Find where the given text appears and provide that cell's center as [x, y] coordinate. 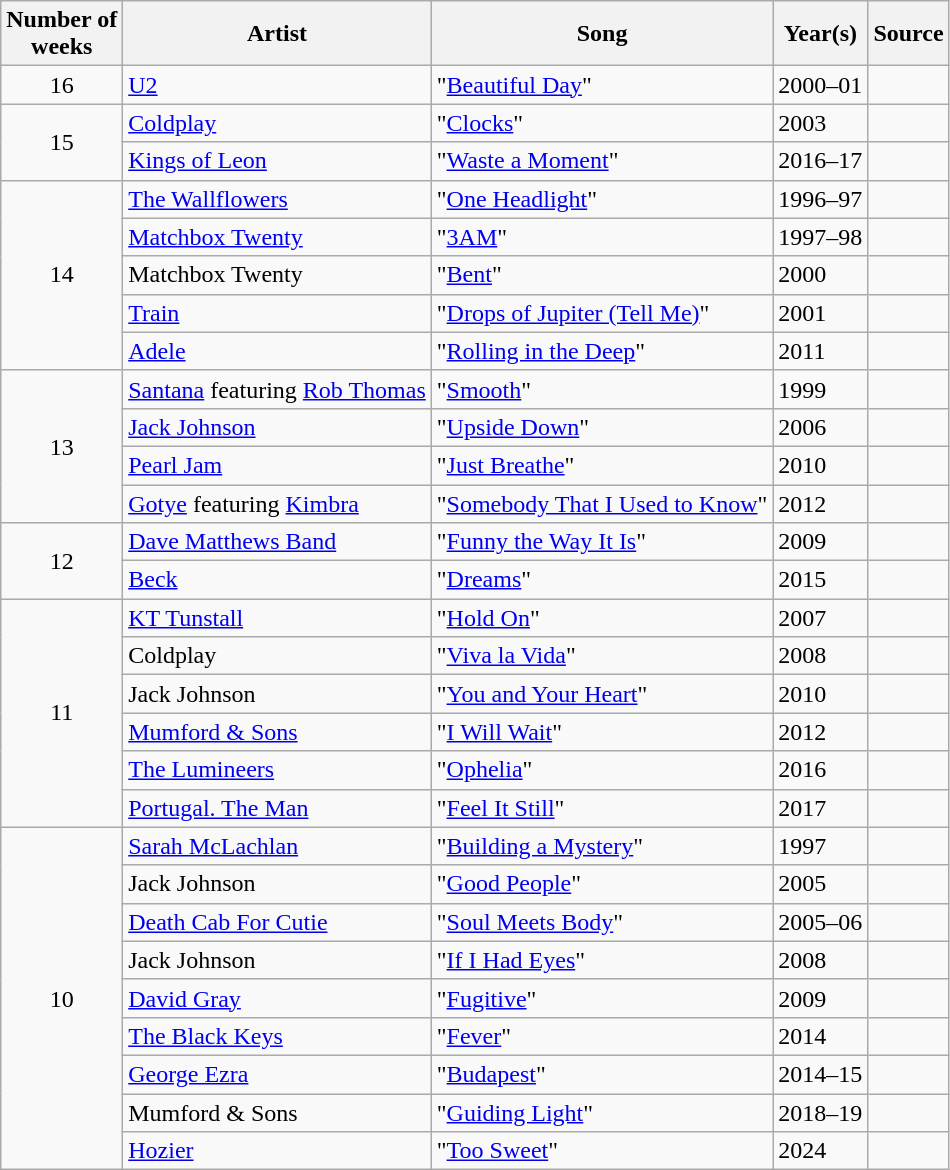
Dave Matthews Band [278, 542]
2005–06 [820, 922]
16 [62, 85]
2016–17 [820, 161]
14 [62, 275]
"Beautiful Day" [602, 85]
Gotye featuring Kimbra [278, 503]
"Bent" [602, 275]
2000–01 [820, 85]
"Rolling in the Deep" [602, 351]
"One Headlight" [602, 199]
Adele [278, 351]
The Wallflowers [278, 199]
"Building a Mystery" [602, 846]
Sarah McLachlan [278, 846]
12 [62, 561]
"I Will Wait" [602, 732]
"Clocks" [602, 123]
"Guiding Light" [602, 1113]
15 [62, 142]
"Hold On" [602, 618]
Kings of Leon [278, 161]
"Waste a Moment" [602, 161]
"Too Sweet" [602, 1151]
1997 [820, 846]
2024 [820, 1151]
"Budapest" [602, 1074]
2006 [820, 427]
2007 [820, 618]
"Smooth" [602, 389]
"Funny the Way It Is" [602, 542]
"You and Your Heart" [602, 694]
2014–15 [820, 1074]
U2 [278, 85]
2017 [820, 808]
"Good People" [602, 884]
10 [62, 998]
2001 [820, 313]
2015 [820, 580]
Artist [278, 34]
Song [602, 34]
1999 [820, 389]
"Feel It Still" [602, 808]
George Ezra [278, 1074]
Train [278, 313]
"Fever" [602, 1036]
Year(s) [820, 34]
The Lumineers [278, 770]
KT Tunstall [278, 618]
"Drops of Jupiter (Tell Me)" [602, 313]
2011 [820, 351]
David Gray [278, 998]
2018–19 [820, 1113]
2005 [820, 884]
"Somebody That I Used to Know" [602, 503]
"Viva la Vida" [602, 656]
2000 [820, 275]
The Black Keys [278, 1036]
Portugal. The Man [278, 808]
2003 [820, 123]
"Ophelia" [602, 770]
"Just Breathe" [602, 465]
"Fugitive" [602, 998]
Beck [278, 580]
1996–97 [820, 199]
Death Cab For Cutie [278, 922]
Number of weeks [62, 34]
"If I Had Eyes" [602, 960]
"Upside Down" [602, 427]
"3AM" [602, 237]
"Soul Meets Body" [602, 922]
11 [62, 713]
2016 [820, 770]
Santana featuring Rob Thomas [278, 389]
Hozier [278, 1151]
"Dreams" [602, 580]
Source [908, 34]
1997–98 [820, 237]
2014 [820, 1036]
13 [62, 446]
Pearl Jam [278, 465]
